From the cell containing the given text, extract its center point as (X, Y) coordinate. 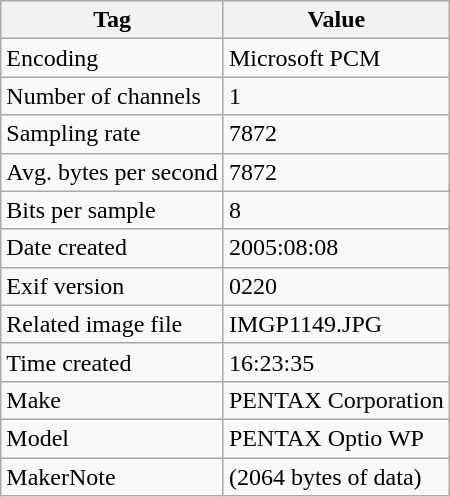
(2064 bytes of data) (336, 477)
0220 (336, 286)
Time created (112, 362)
IMGP1149.JPG (336, 324)
MakerNote (112, 477)
1 (336, 96)
Bits per sample (112, 210)
Exif version (112, 286)
Number of channels (112, 96)
Make (112, 400)
Date created (112, 248)
Sampling rate (112, 134)
2005:08:08 (336, 248)
8 (336, 210)
Value (336, 20)
16:23:35 (336, 362)
Microsoft PCM (336, 58)
Avg. bytes per second (112, 172)
PENTAX Optio WP (336, 438)
Tag (112, 20)
PENTAX Corporation (336, 400)
Related image file (112, 324)
Encoding (112, 58)
Model (112, 438)
